Determine the (x, y) coordinate at the center of the cell enclosing the given text.  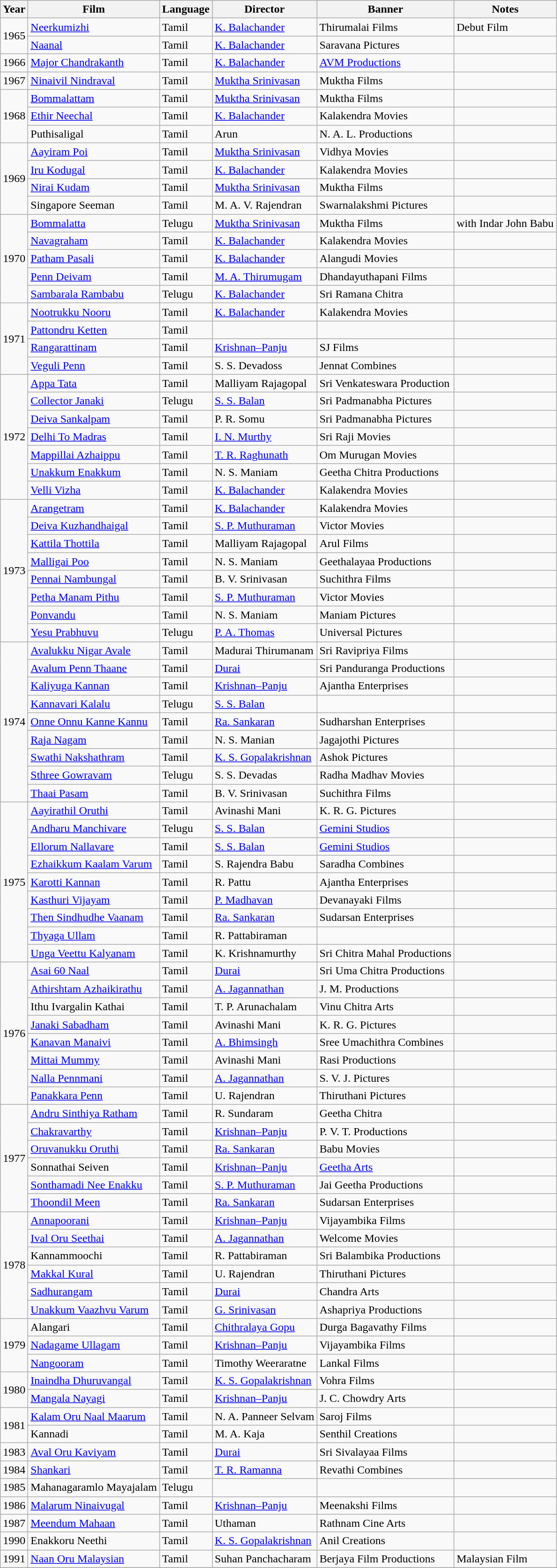
Sri Raji Movies (386, 437)
Panakkara Penn (94, 1096)
Sthree Gowravam (94, 775)
Pennai Nambungal (94, 579)
Appa Tata (94, 383)
Rasi Productions (386, 1060)
Unakkum Enakkum (94, 472)
Kannavari Kalalu (94, 704)
J. C. Chowdry Arts (386, 1399)
Jagajothi Pictures (386, 739)
R. Sundaram (264, 1114)
Kannammoochi (94, 1256)
Vinu Chitra Arts (386, 1006)
G. Srinivasan (264, 1309)
Kanavan Manaivi (94, 1042)
Rangarattinam (94, 348)
R. Pattu (264, 882)
Arun (264, 134)
Film (94, 9)
Thyaga Ullam (94, 935)
Janaki Sabadham (94, 1024)
1965 (14, 36)
S. S. Devadas (264, 775)
1973 (14, 570)
Bommalatta (94, 223)
Nootrukku Nooru (94, 312)
Meenakshi Films (386, 1505)
Avalukku Nigar Avale (94, 650)
Yesu Prabhuvu (94, 633)
Delhi To Madras (94, 437)
Senthil Creations (386, 1434)
Thoondil Meen (94, 1203)
Suhan Panchacharam (264, 1559)
N. S. Manian (264, 739)
Andharu Manchivare (94, 829)
N. A. Panneer Selvam (264, 1416)
Saravana Pictures (386, 45)
Velli Vizha (94, 490)
P. A. Thomas (264, 633)
Naanal (94, 45)
M. A. Kaja (264, 1434)
1975 (14, 882)
Sri Venkateswara Production (386, 383)
Sri Ramana Chitra (386, 294)
Naan Oru Malaysian (94, 1559)
Geetha Chitra Productions (386, 472)
Bommalattam (94, 98)
Geethalayaa Productions (386, 562)
Malarum Ninaivugal (94, 1505)
Anil Creations (386, 1541)
Aval Oru Kaviyam (94, 1452)
Mangala Nayagi (94, 1399)
1971 (14, 339)
N. A. L. Productions (386, 134)
S. S. Devadoss (264, 365)
Om Murugan Movies (386, 454)
Universal Pictures (386, 633)
1978 (14, 1265)
Sri Balambika Productions (386, 1256)
Arul Films (386, 544)
Ellorum Nallavare (94, 846)
1968 (14, 116)
Navagraham (94, 241)
Ponvandu (94, 615)
Nirai Kudam (94, 187)
Penn Deivam (94, 277)
Banner (386, 9)
Sri Sivalayaa Films (386, 1452)
T. R. Ramanna (264, 1470)
Inaindha Dhuruvangal (94, 1381)
Vidhya Movies (386, 152)
Saradha Combines (386, 864)
1980 (14, 1390)
1977 (14, 1158)
Jennat Combines (386, 365)
Swarnalakshmi Pictures (386, 205)
Swathi Nakshathram (94, 757)
Jai Geetha Productions (386, 1185)
Sree Umachithra Combines (386, 1042)
Ethir Neechal (94, 116)
Ival Oru Seethai (94, 1238)
T. P. Arunachalam (264, 1006)
P. Madhavan (264, 900)
Mittai Mummy (94, 1060)
Meendum Mahaan (94, 1523)
Geetha Chitra (386, 1114)
Dhandayuthapani Films (386, 277)
Geetha Arts (386, 1167)
Thirumalai Films (386, 27)
Sonthamadi Nee Enakku (94, 1185)
Ashapriya Productions (386, 1309)
Aayiram Poi (94, 152)
Chandra Arts (386, 1291)
1976 (14, 1033)
Sudharshan Enterprises (386, 722)
Sri Ravipriya Films (386, 650)
Annapoorani (94, 1220)
I. N. Murthy (264, 437)
Malligai Poo (94, 562)
Pattondru Ketten (94, 330)
Unga Veettu Kalyanam (94, 953)
1986 (14, 1505)
Mappillai Azhaippu (94, 454)
1990 (14, 1541)
1966 (14, 63)
Nalla Pennmani (94, 1078)
Iru Kodugal (94, 169)
1967 (14, 80)
Kaliyuga Kannan (94, 686)
A. Bhimsingh (264, 1042)
Berjaya Film Productions (386, 1559)
1974 (14, 722)
Avalum Penn Thaane (94, 668)
S. V. J. Pictures (386, 1078)
K. Krishnamurthy (264, 953)
Makkal Kural (94, 1274)
Karotti Kannan (94, 882)
Notes (505, 9)
Sri Panduranga Productions (386, 668)
Vohra Films (386, 1381)
Sri Chitra Mahal Productions (386, 953)
Neerkumizhi (94, 27)
Nangooram (94, 1363)
Kattila Thottila (94, 544)
Radha Madhav Movies (386, 775)
1979 (14, 1345)
Sadhurangam (94, 1291)
Raja Nagam (94, 739)
Andru Sinthiya Ratham (94, 1114)
P. V. T. Productions (386, 1131)
Unakkum Vaazhvu Varum (94, 1309)
M. A. Thirumugam (264, 277)
Alangudi Movies (386, 259)
Deiva Kuzhandhaigal (94, 526)
1991 (14, 1559)
Ashok Pictures (386, 757)
Rathnam Cine Arts (386, 1523)
Timothy Weeraratne (264, 1363)
Mahanagaramlo Mayajalam (94, 1488)
Patham Pasali (94, 259)
Veguli Penn (94, 365)
Asai 60 Naal (94, 971)
1970 (14, 259)
1972 (14, 437)
1987 (14, 1523)
Year (14, 9)
Ithu Ivargalin Kathai (94, 1006)
1983 (14, 1452)
T. R. Raghunath (264, 454)
S. Rajendra Babu (264, 864)
Onne Onnu Kanne Kannu (94, 722)
Durga Bagavathy Films (386, 1327)
Sonnathai Seiven (94, 1167)
with Indar John Babu (505, 223)
Kasthuri Vijayam (94, 900)
Revathi Combines (386, 1470)
Singapore Seeman (94, 205)
Then Sindhudhe Vaanam (94, 918)
Madurai Thirumanam (264, 650)
Alangari (94, 1327)
Devanayaki Films (386, 900)
M. A. V. Rajendran (264, 205)
Deiva Sankalpam (94, 419)
Shankari (94, 1470)
Director (264, 9)
Babu Movies (386, 1149)
Language (186, 9)
1969 (14, 178)
Lankal Films (386, 1363)
1984 (14, 1470)
SJ Films (386, 348)
Uthaman (264, 1523)
J. M. Productions (386, 989)
Sambarala Rambabu (94, 294)
Petha Manam Pithu (94, 597)
Maniam Pictures (386, 615)
1985 (14, 1488)
Aayirathil Oruthi (94, 811)
Kalam Oru Naal Maarum (94, 1416)
Oruvanukku Oruthi (94, 1149)
Welcome Movies (386, 1238)
Puthisaligal (94, 134)
Collector Janaki (94, 401)
Major Chandrakanth (94, 63)
Kannadi (94, 1434)
Ezhaikkum Kaalam Varum (94, 864)
AVM Productions (386, 63)
Debut Film (505, 27)
Nadagame Ullagam (94, 1345)
Saroj Films (386, 1416)
Chithralaya Gopu (264, 1327)
Athirshtam Azhaikirathu (94, 989)
P. R. Somu (264, 419)
Arangetram (94, 508)
Sri Uma Chitra Productions (386, 971)
Enakkoru Neethi (94, 1541)
1981 (14, 1425)
Thaai Pasam (94, 793)
Malaysian Film (505, 1559)
Chakravarthy (94, 1131)
Ninaivil Nindraval (94, 80)
